Extract the (X, Y) coordinate from the center of the cell holding the provided text.  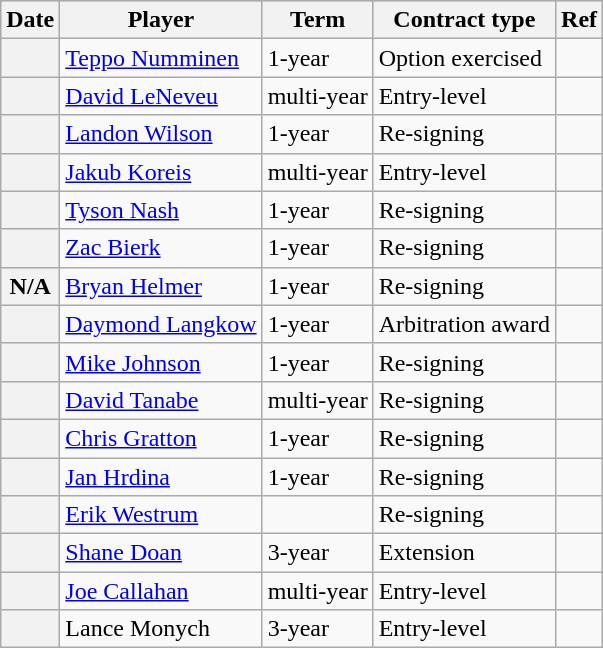
N/A (30, 286)
Player (161, 20)
Mike Johnson (161, 362)
Teppo Numminen (161, 58)
Joe Callahan (161, 591)
Erik Westrum (161, 515)
David Tanabe (161, 400)
Jakub Koreis (161, 172)
Bryan Helmer (161, 286)
Contract type (464, 20)
Landon Wilson (161, 134)
Extension (464, 553)
Chris Gratton (161, 438)
Ref (580, 20)
Lance Monych (161, 629)
Option exercised (464, 58)
Shane Doan (161, 553)
Jan Hrdina (161, 477)
Tyson Nash (161, 210)
Zac Bierk (161, 248)
Term (318, 20)
David LeNeveu (161, 96)
Arbitration award (464, 324)
Date (30, 20)
Daymond Langkow (161, 324)
